Return (x, y) of the center of cell containing provided text 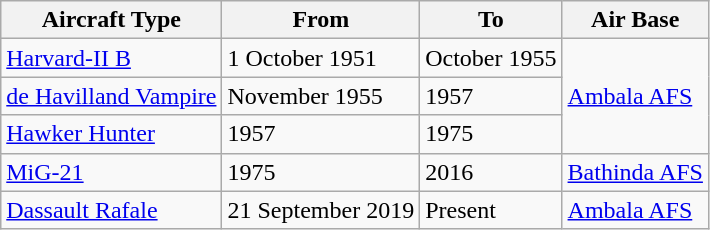
de Havilland Vampire (112, 96)
2016 (491, 172)
21 September 2019 (321, 210)
Aircraft Type (112, 20)
Dassault Rafale (112, 210)
To (491, 20)
1 October 1951 (321, 58)
Bathinda AFS (635, 172)
Hawker Hunter (112, 134)
From (321, 20)
MiG-21 (112, 172)
Present (491, 210)
October 1955 (491, 58)
Air Base (635, 20)
November 1955 (321, 96)
Harvard-II B (112, 58)
